Output the [x, y] coordinate of the center of the cell containing the given text.  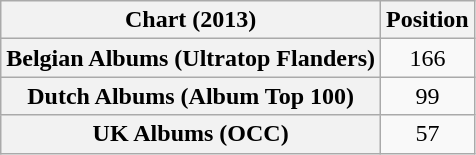
Belgian Albums (Ultratop Flanders) [191, 58]
UK Albums (OCC) [191, 134]
Chart (2013) [191, 20]
Dutch Albums (Album Top 100) [191, 96]
166 [428, 58]
57 [428, 134]
99 [428, 96]
Position [428, 20]
